Return the (X, Y) coordinate for the center point of the cell that contains the specified text.  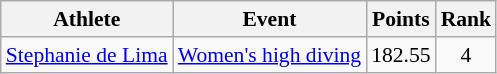
Women's high diving (270, 55)
Stephanie de Lima (87, 55)
Athlete (87, 19)
182.55 (400, 55)
4 (466, 55)
Rank (466, 19)
Points (400, 19)
Event (270, 19)
